Capture the cell that displays the provided text and extract its (X, Y) central coordinate. 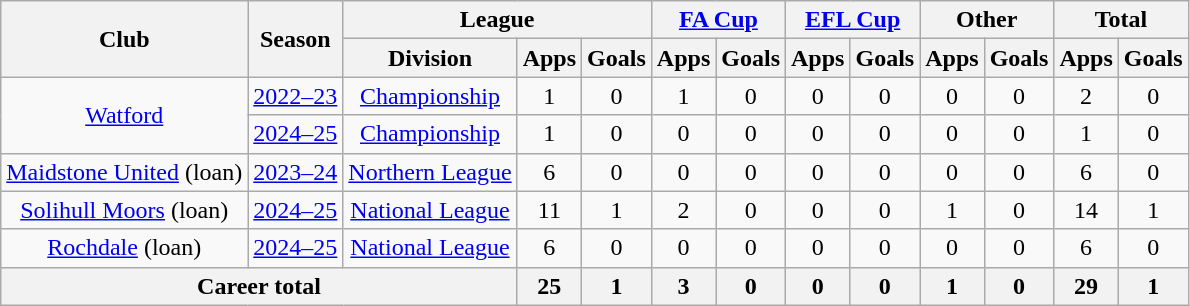
3 (683, 286)
Watford (124, 115)
Other (987, 20)
2022–23 (296, 96)
Division (430, 58)
Rochdale (loan) (124, 248)
Total (1121, 20)
29 (1086, 286)
Northern League (430, 172)
Season (296, 39)
League (498, 20)
Career total (259, 286)
FA Cup (718, 20)
Club (124, 39)
2023–24 (296, 172)
Solihull Moors (loan) (124, 210)
Maidstone United (loan) (124, 172)
14 (1086, 210)
EFL Cup (853, 20)
11 (549, 210)
25 (549, 286)
